Identify which cell holds the provided text, then report its [x, y] central coordinate. 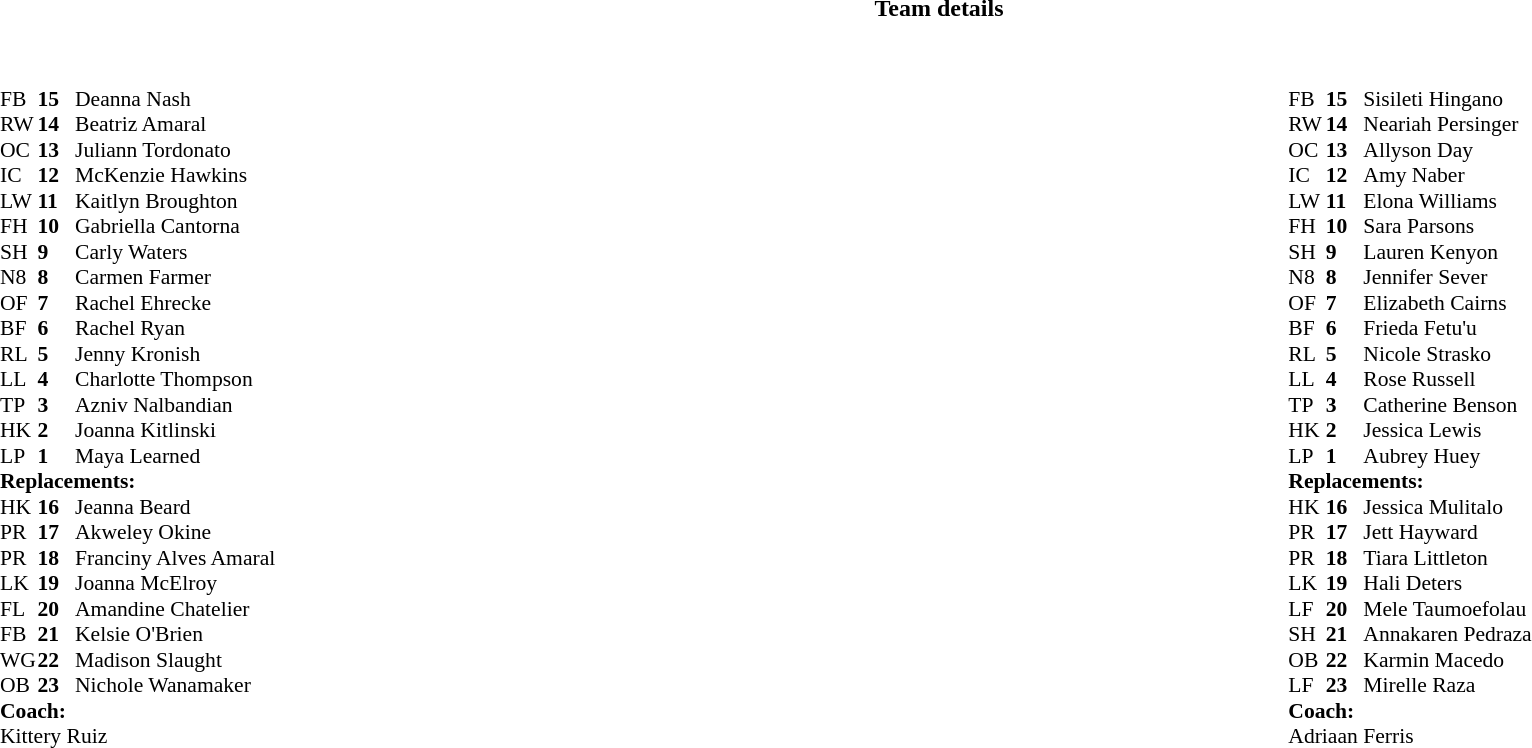
Frieda Fetu'u [1447, 329]
Catherine Benson [1447, 405]
Gabriella Cantorna [175, 227]
Jett Hayward [1447, 533]
Joanna Kitlinski [175, 431]
Carmen Farmer [175, 277]
Akweley Okine [175, 533]
Kaitlyn Broughton [175, 201]
Hali Deters [1447, 583]
Rachel Ryan [175, 329]
Carly Waters [175, 252]
Lauren Kenyon [1447, 252]
Nicole Strasko [1447, 354]
Azniv Nalbandian [175, 405]
Joanna McElroy [175, 583]
Annakaren Pedraza [1447, 635]
Madison Slaught [175, 660]
WG [19, 660]
Elizabeth Cairns [1447, 303]
Franciny Alves Amaral [175, 558]
Jessica Mulitalo [1447, 507]
Aubrey Huey [1447, 456]
Mirelle Raza [1447, 685]
Jessica Lewis [1447, 431]
Amandine Chatelier [175, 609]
Kelsie O'Brien [175, 635]
Beatriz Amaral [175, 125]
Sisileti Hingano [1447, 99]
Maya Learned [175, 456]
McKenzie Hawkins [175, 175]
Neariah Persinger [1447, 125]
Deanna Nash [175, 99]
Tiara Littleton [1447, 558]
Charlotte Thompson [175, 379]
Sara Parsons [1447, 227]
Jeanna Beard [175, 507]
Jenny Kronish [175, 354]
Elona Williams [1447, 201]
Karmin Macedo [1447, 660]
Rachel Ehrecke [175, 303]
Juliann Tordonato [175, 150]
Amy Naber [1447, 175]
Rose Russell [1447, 379]
Nichole Wanamaker [175, 685]
Mele Taumoefolau [1447, 609]
Jennifer Sever [1447, 277]
Allyson Day [1447, 150]
FL [19, 609]
